Find where the given text appears and provide that cell's center as [X, Y] coordinate. 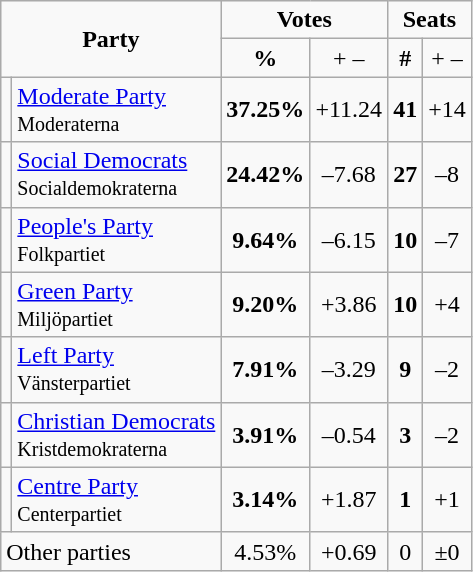
0 [406, 551]
+0.69 [349, 551]
+1 [448, 500]
9.20% [266, 304]
+11.24 [349, 110]
Left PartyVänsterpartiet [116, 370]
People's PartyFolkpartiet [116, 240]
Other parties [111, 551]
1 [406, 500]
+1.87 [349, 500]
Party [111, 39]
±0 [448, 551]
–3.29 [349, 370]
3 [406, 434]
+14 [448, 110]
27 [406, 174]
41 [406, 110]
–0.54 [349, 434]
–7.68 [349, 174]
Centre PartyCenterpartiet [116, 500]
Green PartyMiljöpartiet [116, 304]
37.25% [266, 110]
24.42% [266, 174]
9.64% [266, 240]
Moderate PartyModeraterna [116, 110]
+3.86 [349, 304]
% [266, 58]
+4 [448, 304]
–6.15 [349, 240]
–7 [448, 240]
Christian DemocratsKristdemokraterna [116, 434]
3.91% [266, 434]
–8 [448, 174]
4.53% [266, 551]
# [406, 58]
Seats [430, 20]
3.14% [266, 500]
9 [406, 370]
Social DemocratsSocialdemokraterna [116, 174]
7.91% [266, 370]
Votes [304, 20]
